From the cell containing the given text, extract its center point as (X, Y) coordinate. 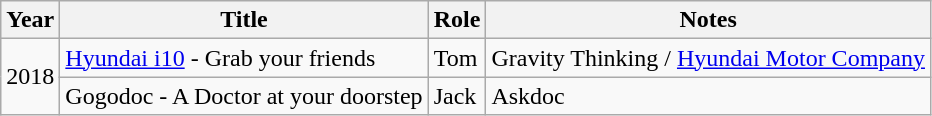
2018 (30, 77)
Gogodoc - A Doctor at your doorstep (244, 96)
Jack (457, 96)
Hyundai i10 - Grab your friends (244, 58)
Role (457, 20)
Gravity Thinking / Hyundai Motor Company (708, 58)
Tom (457, 58)
Notes (708, 20)
Askdoc (708, 96)
Title (244, 20)
Year (30, 20)
